Output the [x, y] coordinate of the center of the cell containing the given text.  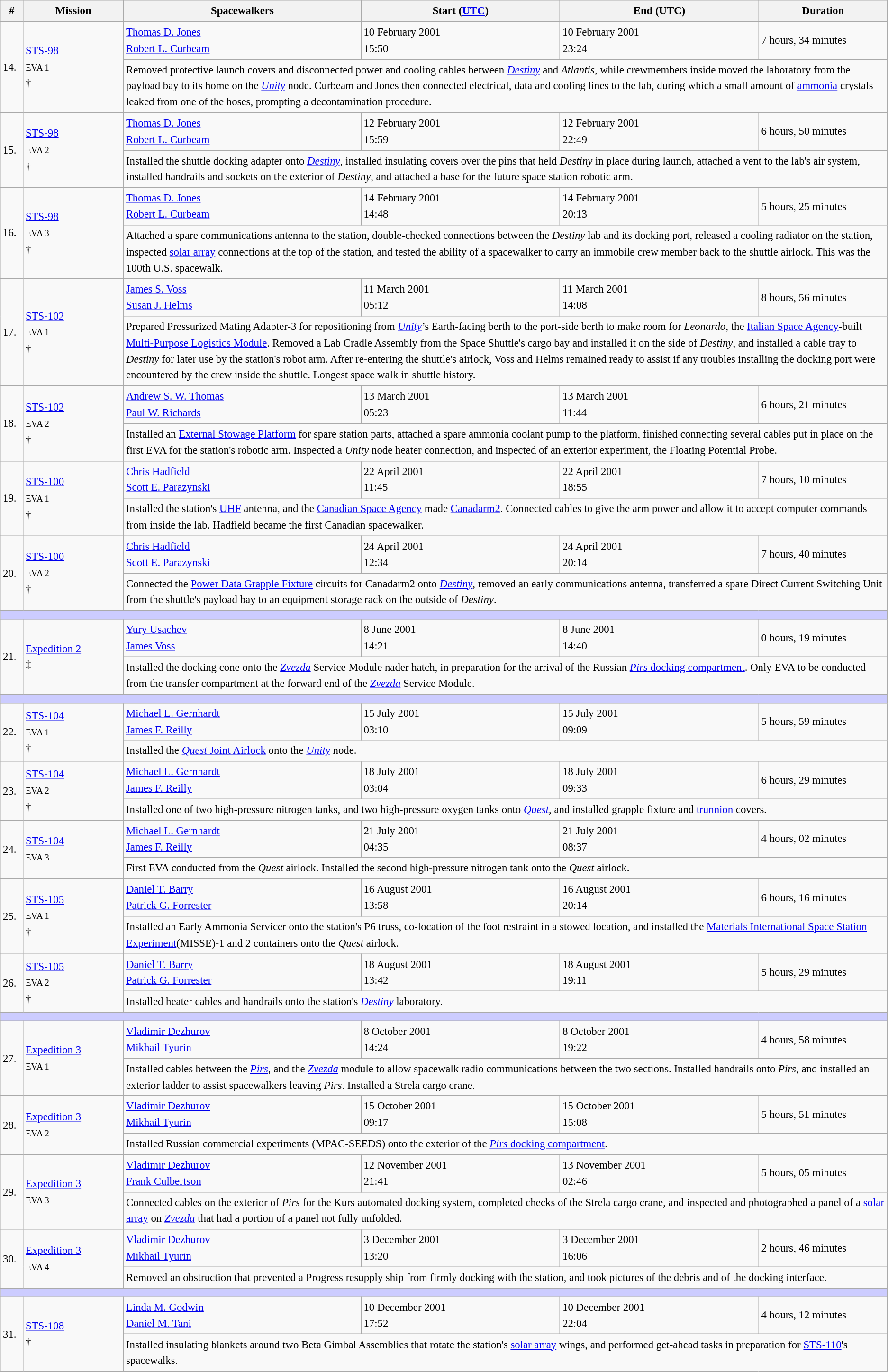
4 hours, 02 minutes [823, 839]
8 October 200119:22 [660, 1040]
15 July 200103:10 [461, 722]
26. [12, 983]
Installed the Quest Joint Airlock onto the Unity node. [506, 751]
10 February 200123:24 [660, 41]
24 April 200120:14 [660, 555]
13 March 200105:23 [461, 405]
STS-98EVA 1† [73, 67]
STS-104EVA 3 [73, 850]
8 June 200114:40 [660, 638]
20. [12, 573]
0 hours, 19 minutes [823, 638]
8 hours, 56 minutes [823, 298]
21. [12, 657]
11 March 200105:12 [461, 298]
STS-108† [73, 1334]
Expedition 3EVA 4 [73, 1259]
22 April 200111:45 [461, 480]
19. [12, 498]
14. [12, 67]
STS-104EVA 1† [73, 732]
13 March 200111:44 [660, 405]
STS-102EVA 1† [73, 332]
7 hours, 34 minutes [823, 41]
18 August 200119:11 [660, 973]
31. [12, 1334]
15 October 200115:08 [660, 1115]
STS-105EVA 2† [73, 983]
3 December 200116:06 [660, 1248]
Installed heater cables and handrails onto the station's Destiny laboratory. [506, 1002]
28. [12, 1125]
17. [12, 332]
Spacewalkers [243, 11]
Mission [73, 11]
End (UTC) [660, 11]
16. [12, 233]
Linda M. Godwin Daniel M. Tani [243, 1315]
8 June 200114:21 [461, 638]
10 February 200115:50 [461, 41]
5 hours, 51 minutes [823, 1115]
18 July 200109:33 [660, 780]
6 hours, 50 minutes [823, 132]
STS-102EVA 2† [73, 423]
Expedition 3EVA 1 [73, 1059]
STS-104EVA 2† [73, 791]
Andrew S. W. Thomas Paul W. Richards [243, 405]
18 July 200103:04 [461, 780]
Expedition 2‡ [73, 657]
Installed Russian commercial experiments (MPAC-SEEDS) onto the exterior of the Pirs docking compartment. [506, 1144]
First EVA conducted from the Quest airlock. Installed the second high-pressure nitrogen tank onto the Quest airlock. [506, 869]
16 August 200113:58 [461, 898]
15 July 200109:09 [660, 722]
12 November 200121:41 [461, 1173]
3 December 200113:20 [461, 1248]
5 hours, 29 minutes [823, 973]
6 hours, 21 minutes [823, 405]
4 hours, 58 minutes [823, 1040]
6 hours, 29 minutes [823, 780]
13 November 200102:46 [660, 1173]
STS-98EVA 2† [73, 150]
10 December 200122:04 [660, 1315]
11 March 200114:08 [660, 298]
23. [12, 791]
14 February 200120:13 [660, 207]
14 February 200114:48 [461, 207]
4 hours, 12 minutes [823, 1315]
27. [12, 1059]
18 August 200113:42 [461, 973]
5 hours, 05 minutes [823, 1173]
24 April 200112:34 [461, 555]
James S. Voss Susan J. Helms [243, 298]
21 July 200104:35 [461, 839]
15 October 200109:17 [461, 1115]
6 hours, 16 minutes [823, 898]
STS-100EVA 2† [73, 573]
25. [12, 916]
Vladimir Dezhurov Frank Culbertson [243, 1173]
7 hours, 10 minutes [823, 480]
Installed one of two high-pressure nitrogen tanks, and two high-pressure oxygen tanks onto Quest, and installed grapple fixture and trunnion covers. [506, 810]
Duration [823, 11]
5 hours, 25 minutes [823, 207]
STS-100EVA 1† [73, 498]
STS-98EVA 3† [73, 233]
Start (UTC) [461, 11]
15. [12, 150]
Yury Usachev James Voss [243, 638]
10 December 200117:52 [461, 1315]
29. [12, 1192]
Expedition 3EVA 3 [73, 1192]
7 hours, 40 minutes [823, 555]
24. [12, 850]
22 April 200118:55 [660, 480]
12 February 200115:59 [461, 132]
2 hours, 46 minutes [823, 1248]
22. [12, 732]
5 hours, 59 minutes [823, 722]
12 February 200122:49 [660, 132]
# [12, 11]
18. [12, 423]
Expedition 3EVA 2 [73, 1125]
16 August 200120:14 [660, 898]
30. [12, 1259]
STS-105EVA 1† [73, 916]
8 October 200114:24 [461, 1040]
21 July 200108:37 [660, 839]
